From the cell containing the given text, extract its center point as [X, Y] coordinate. 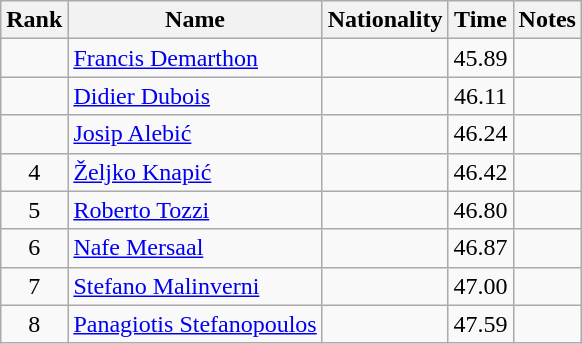
7 [34, 286]
Notes [547, 20]
Nationality [385, 20]
47.00 [480, 286]
Francis Demarthon [195, 58]
Didier Dubois [195, 96]
Time [480, 20]
46.24 [480, 134]
6 [34, 248]
47.59 [480, 324]
Stefano Malinverni [195, 286]
46.87 [480, 248]
46.11 [480, 96]
46.42 [480, 172]
46.80 [480, 210]
45.89 [480, 58]
Roberto Tozzi [195, 210]
Željko Knapić [195, 172]
Nafe Mersaal [195, 248]
8 [34, 324]
4 [34, 172]
Name [195, 20]
5 [34, 210]
Panagiotis Stefanopoulos [195, 324]
Josip Alebić [195, 134]
Rank [34, 20]
